Locate the cell with the specified text and output its (X, Y) center coordinate. 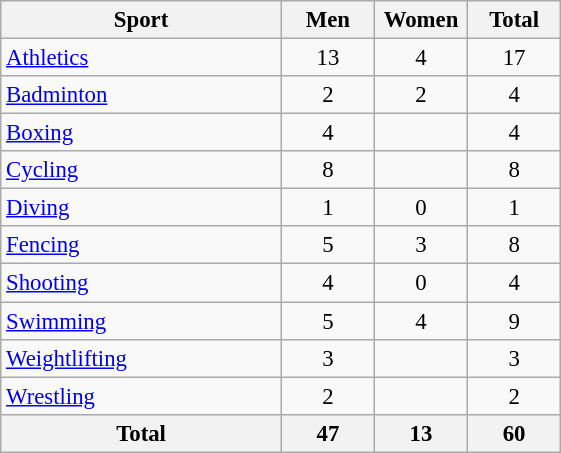
17 (514, 58)
Badminton (142, 95)
Diving (142, 208)
9 (514, 321)
Fencing (142, 245)
Boxing (142, 133)
60 (514, 433)
Cycling (142, 170)
Athletics (142, 58)
Sport (142, 20)
Swimming (142, 321)
47 (328, 433)
Men (328, 20)
Women (420, 20)
Shooting (142, 283)
Wrestling (142, 396)
Weightlifting (142, 358)
